Extract the (x, y) coordinate from the center of the cell holding the provided text.  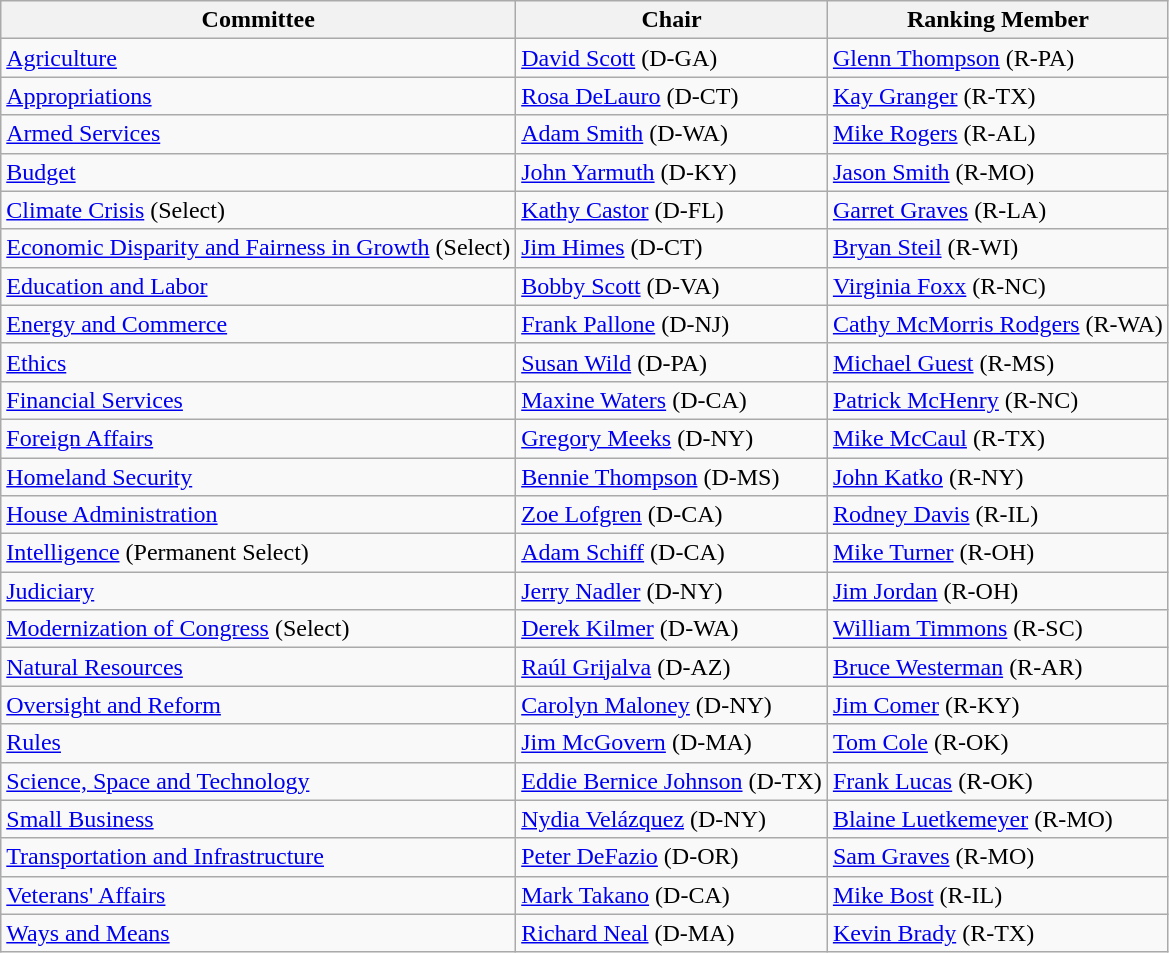
Rules (258, 743)
Science, Space and Technology (258, 781)
David Scott (D-GA) (672, 58)
Bobby Scott (D-VA) (672, 286)
Garret Graves (R-LA) (998, 210)
Adam Schiff (D-CA) (672, 553)
Zoe Lofgren (D-CA) (672, 515)
Raúl Grijalva (D-AZ) (672, 667)
Bryan Steil (R-WI) (998, 248)
William Timmons (R-SC) (998, 629)
Chair (672, 20)
Jim Himes (D-CT) (672, 248)
Mike Turner (R-OH) (998, 553)
Committee (258, 20)
Carolyn Maloney (D-NY) (672, 705)
Frank Lucas (R-OK) (998, 781)
Mark Takano (D-CA) (672, 895)
Rosa DeLauro (D-CT) (672, 96)
Ranking Member (998, 20)
Blaine Luetkemeyer (R-MO) (998, 819)
Transportation and Infrastructure (258, 857)
Mike Bost (R-IL) (998, 895)
Modernization of Congress (Select) (258, 629)
Jim McGovern (D-MA) (672, 743)
Bruce Westerman (R-AR) (998, 667)
Kay Granger (R-TX) (998, 96)
Ethics (258, 362)
Jerry Nadler (D-NY) (672, 591)
Oversight and Reform (258, 705)
Patrick McHenry (R-NC) (998, 400)
Intelligence (Permanent Select) (258, 553)
Virginia Foxx (R-NC) (998, 286)
Foreign Affairs (258, 438)
Economic Disparity and Fairness in Growth (Select) (258, 248)
Small Business (258, 819)
Jason Smith (R-MO) (998, 172)
John Yarmuth (D-KY) (672, 172)
Judiciary (258, 591)
Sam Graves (R-MO) (998, 857)
Kevin Brady (R-TX) (998, 933)
Peter DeFazio (D-OR) (672, 857)
Armed Services (258, 134)
Natural Resources (258, 667)
Glenn Thompson (R-PA) (998, 58)
Financial Services (258, 400)
Eddie Bernice Johnson (D-TX) (672, 781)
Climate Crisis (Select) (258, 210)
Budget (258, 172)
Frank Pallone (D-NJ) (672, 324)
Mike Rogers (R-AL) (998, 134)
Appropriations (258, 96)
House Administration (258, 515)
Derek Kilmer (D-WA) (672, 629)
Maxine Waters (D-CA) (672, 400)
Veterans' Affairs (258, 895)
Gregory Meeks (D-NY) (672, 438)
Rodney Davis (R-IL) (998, 515)
Mike McCaul (R-TX) (998, 438)
Cathy McMorris Rodgers (R-WA) (998, 324)
Jim Jordan (R-OH) (998, 591)
Tom Cole (R-OK) (998, 743)
Susan Wild (D-PA) (672, 362)
Kathy Castor (D-FL) (672, 210)
Jim Comer (R-KY) (998, 705)
Education and Labor (258, 286)
John Katko (R-NY) (998, 477)
Energy and Commerce (258, 324)
Homeland Security (258, 477)
Nydia Velázquez (D-NY) (672, 819)
Agriculture (258, 58)
Ways and Means (258, 933)
Richard Neal (D-MA) (672, 933)
Michael Guest (R-MS) (998, 362)
Bennie Thompson (D-MS) (672, 477)
Adam Smith (D-WA) (672, 134)
